Capture the cell that displays the provided text and extract its [x, y] central coordinate. 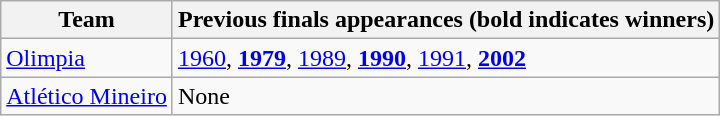
None [446, 96]
Atlético Mineiro [87, 96]
Previous finals appearances (bold indicates winners) [446, 20]
1960, 1979, 1989, 1990, 1991, 2002 [446, 58]
Team [87, 20]
Olimpia [87, 58]
